From the cell containing the given text, extract its center point as [x, y] coordinate. 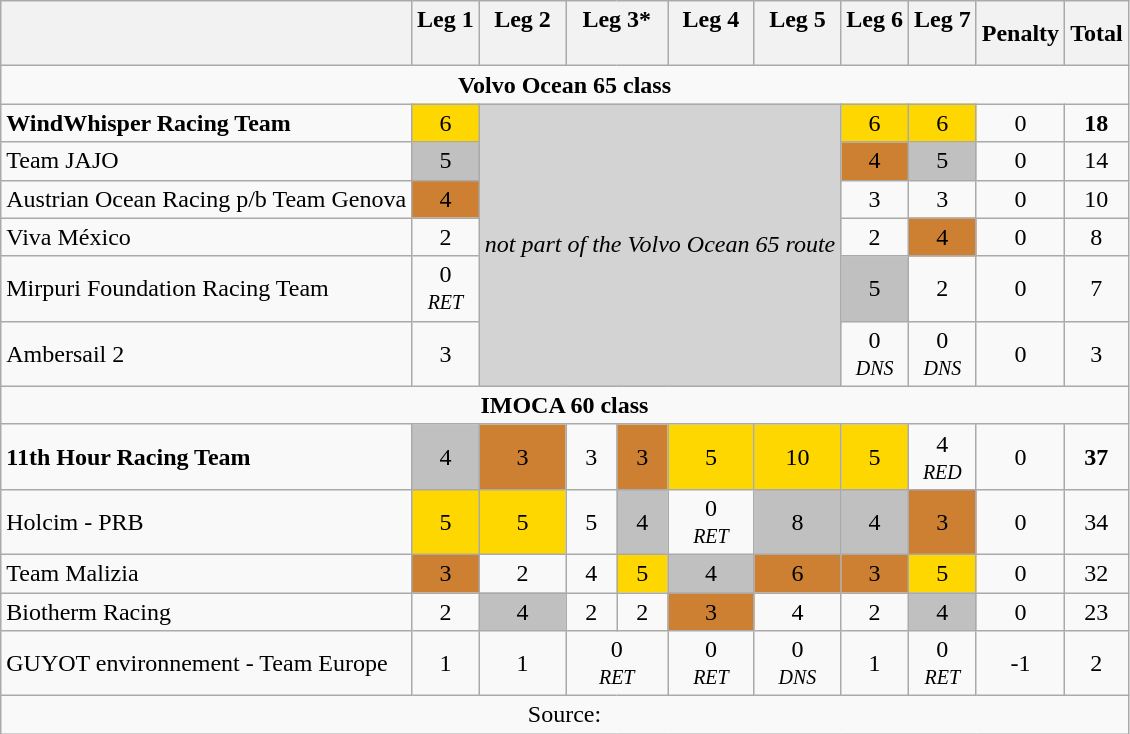
14 [1097, 161]
Leg 5 [798, 34]
37 [1097, 456]
not part of the Volvo Ocean 65 route [660, 245]
GUYOT environnement - Team Europe [206, 664]
18 [1097, 123]
Leg 7 [942, 34]
32 [1097, 573]
11th Hour Racing Team [206, 456]
Penalty [1020, 34]
Leg 4 [712, 34]
WindWhisper Racing Team [206, 123]
Ambersail 2 [206, 354]
Viva México [206, 237]
-1 [1020, 664]
Team JAJO [206, 161]
34 [1097, 522]
4 RED [942, 456]
Source: [564, 715]
Leg 3* [617, 34]
Volvo Ocean 65 class [564, 85]
Austrian Ocean Racing p/b Team Genova [206, 199]
Total [1097, 34]
Biotherm Racing [206, 611]
IMOCA 60 class [564, 405]
Holcim - PRB [206, 522]
Leg 6 [875, 34]
7 [1097, 288]
23 [1097, 611]
Mirpuri Foundation Racing Team [206, 288]
Team Malizia [206, 573]
Leg 1 [446, 34]
Leg 2 [522, 34]
